Provide the (X, Y) coordinate of the cell's center where the given text is located.  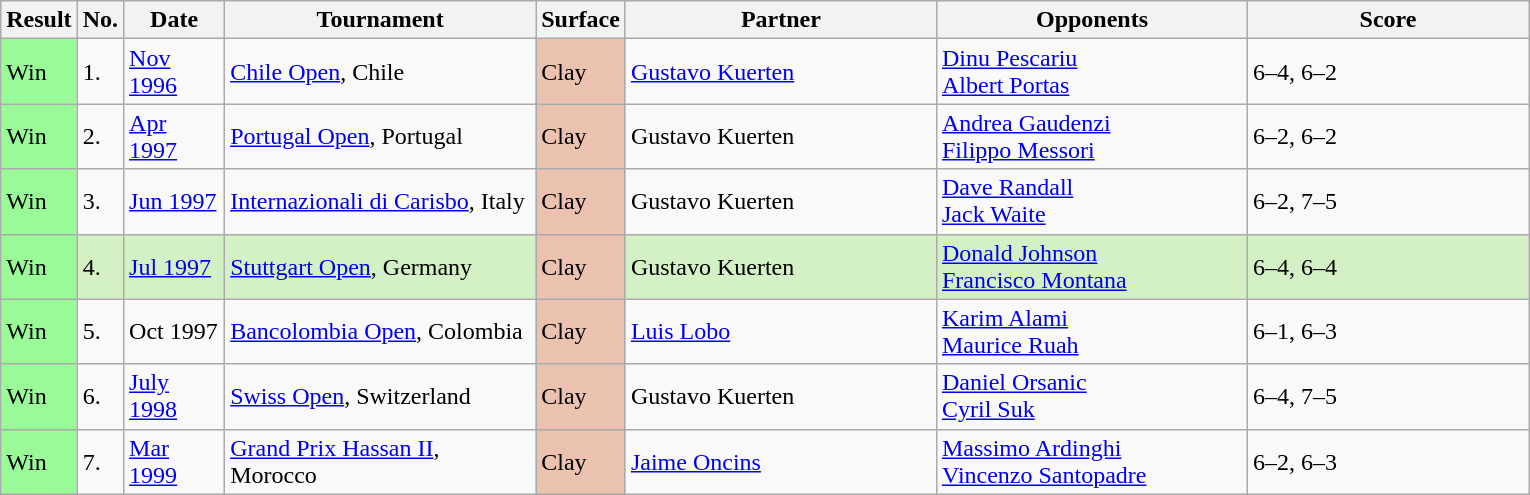
5. (100, 332)
Jul 1997 (174, 266)
Nov 1996 (174, 72)
Luis Lobo (780, 332)
Score (1388, 20)
6–2, 7–5 (1388, 202)
7. (100, 462)
Stuttgart Open, Germany (380, 266)
6–2, 6–3 (1388, 462)
3. (100, 202)
4. (100, 266)
Donald Johnson Francisco Montana (1092, 266)
Tournament (380, 20)
Apr 1997 (174, 136)
Jaime Oncins (780, 462)
6–1, 6–3 (1388, 332)
Partner (780, 20)
Massimo Ardinghi Vincenzo Santopadre (1092, 462)
6–4, 6–4 (1388, 266)
Jun 1997 (174, 202)
Karim Alami Maurice Ruah (1092, 332)
Date (174, 20)
July 1998 (174, 396)
Internazionali di Carisbo, Italy (380, 202)
Mar 1999 (174, 462)
No. (100, 20)
Daniel Orsanic Cyril Suk (1092, 396)
Andrea Gaudenzi Filippo Messori (1092, 136)
Dinu Pescariu Albert Portas (1092, 72)
Oct 1997 (174, 332)
6. (100, 396)
Opponents (1092, 20)
6–4, 6–2 (1388, 72)
Dave Randall Jack Waite (1092, 202)
2. (100, 136)
6–2, 6–2 (1388, 136)
Result (39, 20)
Surface (581, 20)
6–4, 7–5 (1388, 396)
Bancolombia Open, Colombia (380, 332)
1. (100, 72)
Chile Open, Chile (380, 72)
Grand Prix Hassan II, Morocco (380, 462)
Swiss Open, Switzerland (380, 396)
Portugal Open, Portugal (380, 136)
